Detect which cell encompasses the target text, then output its (x, y) center coordinate. 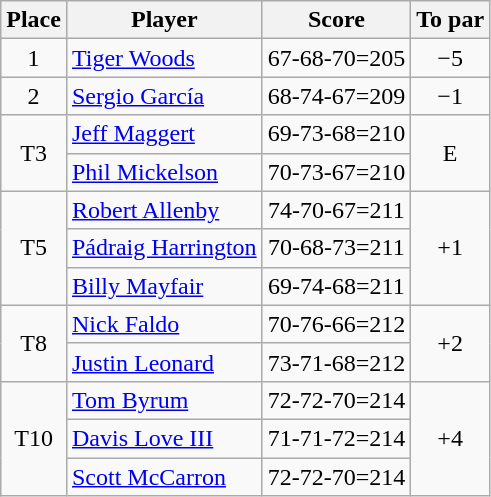
Davis Love III (164, 438)
70-76-66=212 (336, 324)
74-70-67=211 (336, 210)
Justin Leonard (164, 362)
Nick Faldo (164, 324)
Score (336, 20)
68-74-67=209 (336, 96)
Scott McCarron (164, 477)
Tiger Woods (164, 58)
T8 (34, 343)
To par (450, 20)
70-73-67=210 (336, 172)
73-71-68=212 (336, 362)
69-73-68=210 (336, 134)
+1 (450, 248)
1 (34, 58)
69-74-68=211 (336, 286)
Billy Mayfair (164, 286)
Phil Mickelson (164, 172)
2 (34, 96)
T3 (34, 153)
Robert Allenby (164, 210)
Jeff Maggert (164, 134)
Place (34, 20)
+4 (450, 438)
Pádraig Harrington (164, 248)
−5 (450, 58)
+2 (450, 343)
67-68-70=205 (336, 58)
T5 (34, 248)
Tom Byrum (164, 400)
−1 (450, 96)
Player (164, 20)
Sergio García (164, 96)
71-71-72=214 (336, 438)
70-68-73=211 (336, 248)
T10 (34, 438)
E (450, 153)
